Search for the cell housing the specified text and yield its (x, y) center coordinate. 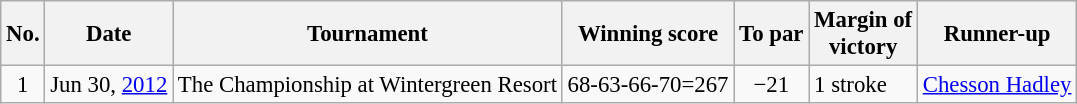
Margin ofvictory (864, 34)
Winning score (648, 34)
−21 (772, 85)
Jun 30, 2012 (109, 85)
1 stroke (864, 85)
The Championship at Wintergreen Resort (368, 85)
1 (23, 85)
68-63-66-70=267 (648, 85)
Runner-up (996, 34)
Date (109, 34)
No. (23, 34)
Tournament (368, 34)
Chesson Hadley (996, 85)
To par (772, 34)
